Identify which cell holds the provided text, then report its [X, Y] central coordinate. 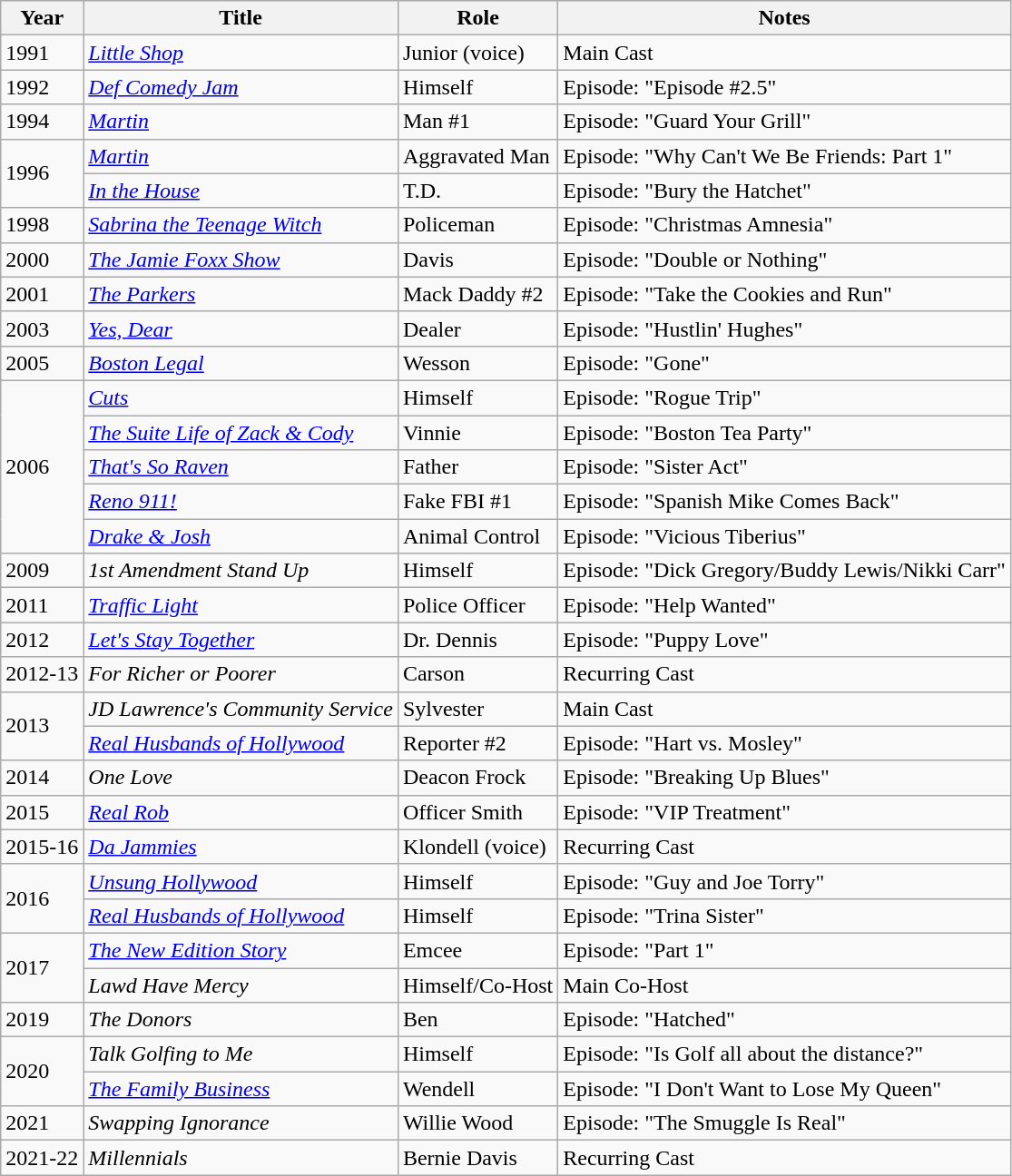
Title [241, 18]
1994 [42, 122]
Vinnie [477, 433]
Klondell (voice) [477, 847]
Main Co-Host [784, 985]
Man #1 [477, 122]
Willie Wood [477, 1123]
In the House [241, 191]
Drake & Josh [241, 536]
Episode: "Hart vs. Mosley" [784, 743]
Da Jammies [241, 847]
Lawd Have Mercy [241, 985]
Episode: "Take the Cookies and Run" [784, 294]
1992 [42, 87]
Episode: "Why Can't We Be Friends: Part 1" [784, 156]
2021-22 [42, 1158]
Episode: "Hatched" [784, 1020]
Episode: "Gone" [784, 363]
T.D. [477, 191]
Notes [784, 18]
Episode: "Dick Gregory/Buddy Lewis/Nikki Carr" [784, 571]
For Richer or Poorer [241, 674]
2011 [42, 605]
Aggravated Man [477, 156]
Emcee [477, 950]
Dr. Dennis [477, 640]
Boston Legal [241, 363]
Reporter #2 [477, 743]
JD Lawrence's Community Service [241, 709]
Dealer [477, 328]
1st Amendment Stand Up [241, 571]
2003 [42, 328]
2017 [42, 967]
Yes, Dear [241, 328]
Deacon Frock [477, 778]
Davis [477, 260]
Episode: "Sister Act" [784, 467]
Bernie Davis [477, 1158]
Swapping Ignorance [241, 1123]
2012 [42, 640]
Episode: "Double or Nothing" [784, 260]
2015 [42, 812]
Let's Stay Together [241, 640]
2006 [42, 466]
Real Rob [241, 812]
2000 [42, 260]
Episode: "Guard Your Grill" [784, 122]
Episode: "Rogue Trip" [784, 397]
Reno 911! [241, 502]
Junior (voice) [477, 53]
Traffic Light [241, 605]
Def Comedy Jam [241, 87]
2015-16 [42, 847]
Episode: "Guy and Joe Torry" [784, 881]
Officer Smith [477, 812]
Episode: "Spanish Mike Comes Back" [784, 502]
Little Shop [241, 53]
Father [477, 467]
2013 [42, 726]
The Donors [241, 1020]
1996 [42, 173]
Episode: "Vicious Tiberius" [784, 536]
Talk Golfing to Me [241, 1054]
2009 [42, 571]
The Suite Life of Zack & Cody [241, 433]
The Family Business [241, 1089]
2014 [42, 778]
Episode: "I Don't Want to Lose My Queen" [784, 1089]
Episode: "The Smuggle Is Real" [784, 1123]
Episode: "Part 1" [784, 950]
Episode: "Puppy Love" [784, 640]
Police Officer [477, 605]
2021 [42, 1123]
Episode: "Breaking Up Blues" [784, 778]
Episode: "Trina Sister" [784, 916]
Sylvester [477, 709]
2012-13 [42, 674]
Unsung Hollywood [241, 881]
The Jamie Foxx Show [241, 260]
Policeman [477, 225]
Carson [477, 674]
Episode: "Bury the Hatchet" [784, 191]
One Love [241, 778]
2019 [42, 1020]
2016 [42, 898]
Himself/Co-Host [477, 985]
Fake FBI #1 [477, 502]
Wesson [477, 363]
Episode: "VIP Treatment" [784, 812]
Wendell [477, 1089]
2005 [42, 363]
Episode: "Episode #2.5" [784, 87]
The Parkers [241, 294]
Cuts [241, 397]
The New Edition Story [241, 950]
1991 [42, 53]
Episode: "Is Golf all about the distance?" [784, 1054]
Episode: "Christmas Amnesia" [784, 225]
Ben [477, 1020]
Sabrina the Teenage Witch [241, 225]
Year [42, 18]
Role [477, 18]
2020 [42, 1072]
Mack Daddy #2 [477, 294]
That's So Raven [241, 467]
1998 [42, 225]
Episode: "Hustlin' Hughes" [784, 328]
2001 [42, 294]
Episode: "Boston Tea Party" [784, 433]
Animal Control [477, 536]
Episode: "Help Wanted" [784, 605]
Millennials [241, 1158]
